Determine the (x, y) coordinate at the center of the cell enclosing the given text.  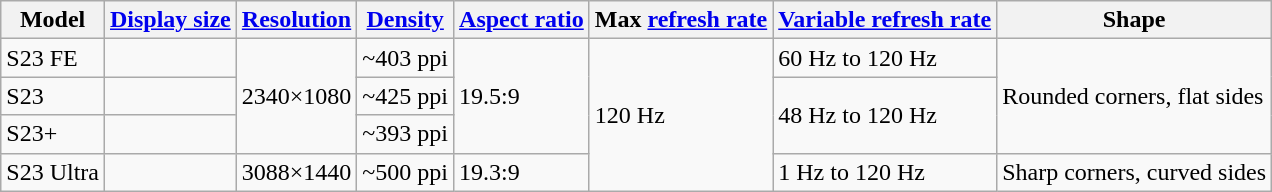
S23 Ultra (53, 172)
~403 ppi (406, 58)
48 Hz to 120 Hz (885, 115)
Model (53, 20)
19.3:9 (522, 172)
Variable refresh rate (885, 20)
Density (406, 20)
~500 ppi (406, 172)
Rounded corners, flat sides (1134, 96)
Aspect ratio (522, 20)
19.5:9 (522, 96)
3088×1440 (296, 172)
S23 FE (53, 58)
1 Hz to 120 Hz (885, 172)
~425 ppi (406, 96)
120 Hz (680, 115)
~393 ppi (406, 134)
S23+ (53, 134)
2340×1080 (296, 96)
Resolution (296, 20)
S23 (53, 96)
Max refresh rate (680, 20)
Shape (1134, 20)
Display size (170, 20)
60 Hz to 120 Hz (885, 58)
Sharp corners, curved sides (1134, 172)
